Capture the cell that displays the provided text and extract its [x, y] central coordinate. 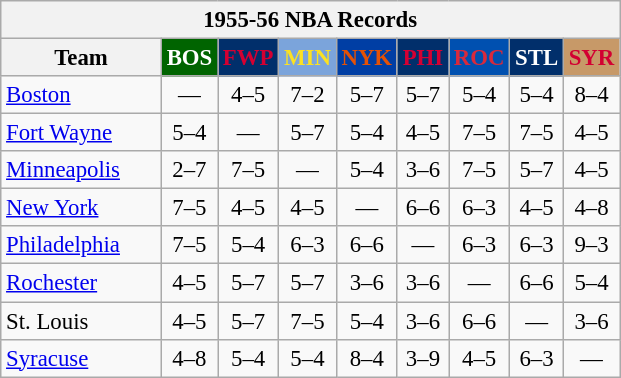
Team [82, 58]
2–7 [189, 170]
Philadelphia [82, 245]
MIN [308, 58]
New York [82, 208]
Rochester [82, 283]
SYR [591, 58]
Fort Wayne [82, 133]
Syracuse [82, 358]
Boston [82, 95]
1955-56 NBA Records [310, 20]
FWP [248, 58]
NYK [366, 58]
Minneapolis [82, 170]
St. Louis [82, 321]
PHI [422, 58]
9–3 [591, 245]
STL [537, 58]
BOS [189, 58]
7–2 [308, 95]
ROC [478, 58]
3–9 [422, 358]
